Find where the given text appears and provide that cell's center as [X, Y] coordinate. 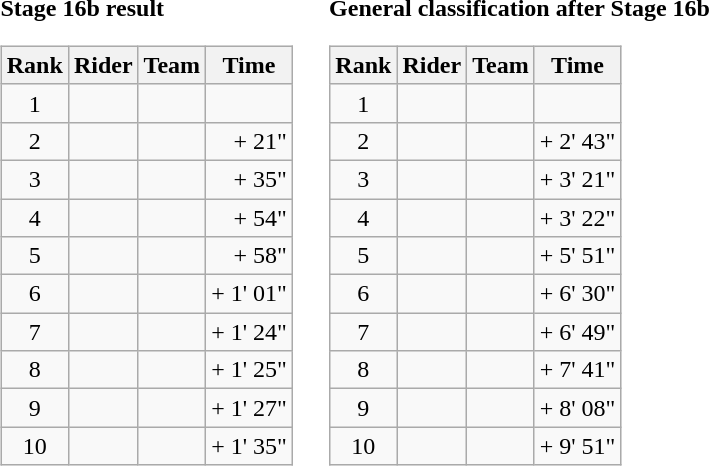
+ 1' 24" [250, 332]
+ 6' 30" [578, 294]
+ 1' 25" [250, 370]
+ 2' 43" [578, 141]
+ 3' 21" [578, 179]
+ 58" [250, 256]
+ 7' 41" [578, 370]
+ 3' 22" [578, 217]
+ 1' 35" [250, 446]
+ 35" [250, 179]
+ 54" [250, 217]
+ 21" [250, 141]
+ 6' 49" [578, 332]
+ 9' 51" [578, 446]
+ 8' 08" [578, 408]
+ 1' 27" [250, 408]
+ 5' 51" [578, 256]
+ 1' 01" [250, 294]
